For the text-containing cell, return its midpoint in [X, Y] coordinate format. 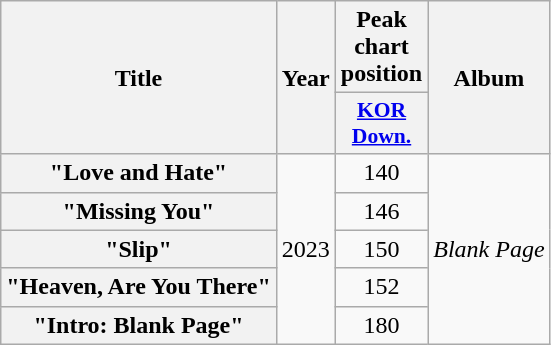
152 [381, 287]
150 [381, 249]
Peak chart position [381, 47]
Album [489, 78]
140 [381, 173]
2023 [306, 249]
Blank Page [489, 249]
Title [138, 78]
"Missing You" [138, 211]
180 [381, 325]
146 [381, 211]
"Heaven, Are You There" [138, 287]
"Slip" [138, 249]
Year [306, 78]
"Love and Hate" [138, 173]
KOR Down. [381, 124]
"Intro: Blank Page" [138, 325]
